Return (x, y) of the center of cell containing provided text 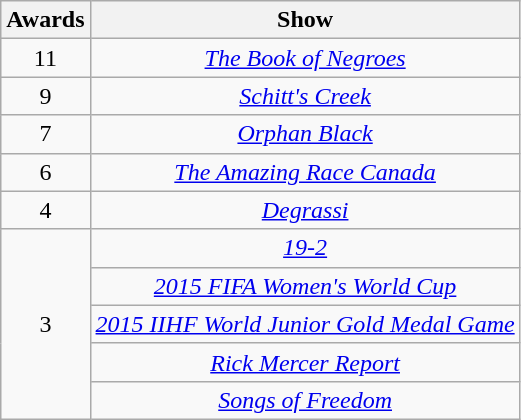
2015 IIHF World Junior Gold Medal Game (305, 324)
The Book of Negroes (305, 58)
19-2 (305, 248)
Songs of Freedom (305, 400)
Rick Mercer Report (305, 362)
6 (46, 172)
3 (46, 324)
The Amazing Race Canada (305, 172)
Schitt's Creek (305, 96)
Show (305, 20)
4 (46, 210)
Awards (46, 20)
11 (46, 58)
7 (46, 134)
2015 FIFA Women's World Cup (305, 286)
9 (46, 96)
Degrassi (305, 210)
Orphan Black (305, 134)
